Detect which cell encompasses the target text, then output its (x, y) center coordinate. 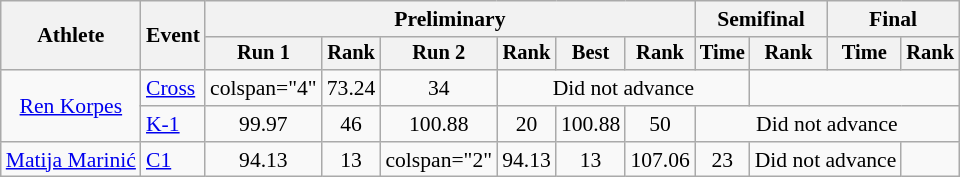
Run 2 (438, 54)
50 (660, 124)
Event (173, 36)
Final (893, 19)
73.24 (352, 88)
Semifinal (761, 19)
Athlete (71, 36)
K-1 (173, 124)
Cross (173, 88)
Best (590, 54)
Preliminary (450, 19)
Run 1 (264, 54)
99.97 (264, 124)
46 (352, 124)
Ren Korpes (71, 106)
colspan="4" (264, 88)
20 (526, 124)
34 (438, 88)
